Provide the [X, Y] coordinate of the cell's center where the given text is located.  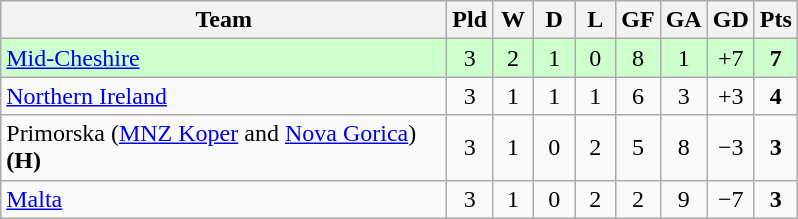
−7 [730, 199]
9 [684, 199]
4 [776, 96]
Mid-Cheshire [224, 58]
Pld [470, 20]
Pts [776, 20]
W [514, 20]
7 [776, 58]
D [554, 20]
L [596, 20]
−3 [730, 148]
5 [638, 148]
Primorska (MNZ Koper and Nova Gorica) (H) [224, 148]
GD [730, 20]
Team [224, 20]
6 [638, 96]
+7 [730, 58]
Malta [224, 199]
Northern Ireland [224, 96]
GF [638, 20]
+3 [730, 96]
GA [684, 20]
